Identify which cell holds the provided text, then report its (X, Y) central coordinate. 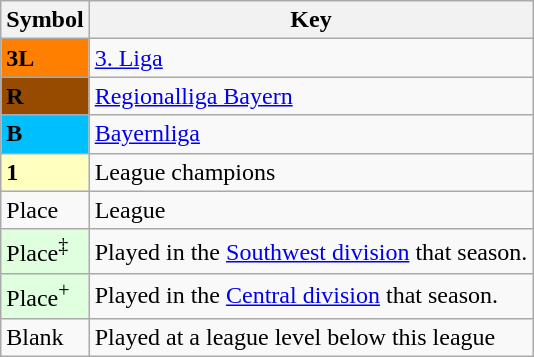
Played at a league level below this league (311, 337)
Symbol (45, 20)
Place+ (45, 296)
3. Liga (311, 58)
B (45, 134)
Blank (45, 337)
1 (45, 172)
Regionalliga Bayern (311, 96)
Played in the Southwest division that season. (311, 252)
League champions (311, 172)
League (311, 210)
Place (45, 210)
Place‡ (45, 252)
Key (311, 20)
R (45, 96)
Bayernliga (311, 134)
3L (45, 58)
Played in the Central division that season. (311, 296)
